Pinpoint the cell where the given text exists, returning its [x, y] midpoint coordinate. 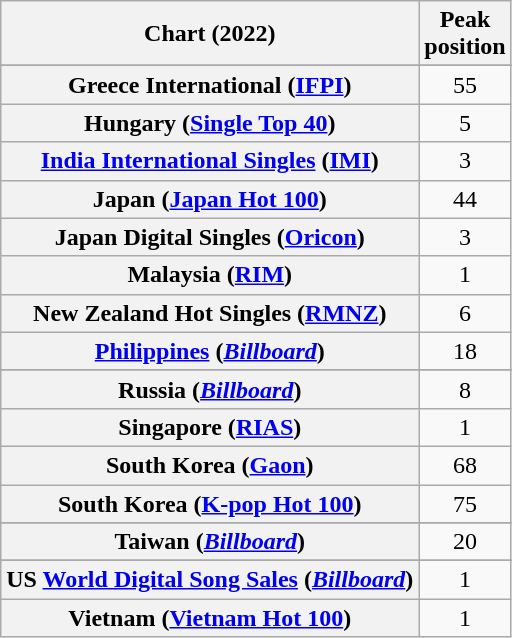
South Korea (K-pop Hot 100) [210, 503]
Chart (2022) [210, 34]
US World Digital Song Sales (Billboard) [210, 580]
5 [465, 123]
Philippines (Billboard) [210, 351]
6 [465, 313]
New Zealand Hot Singles (RMNZ) [210, 313]
18 [465, 351]
Japan Digital Singles (Oricon) [210, 237]
8 [465, 389]
44 [465, 199]
South Korea (Gaon) [210, 465]
Malaysia (RIM) [210, 275]
75 [465, 503]
Taiwan (Billboard) [210, 542]
India International Singles (IMI) [210, 161]
Singapore (RIAS) [210, 427]
Greece International (IFPI) [210, 85]
Japan (Japan Hot 100) [210, 199]
Vietnam (Vietnam Hot 100) [210, 618]
Hungary (Single Top 40) [210, 123]
20 [465, 542]
68 [465, 465]
Russia (Billboard) [210, 389]
Peakposition [465, 34]
55 [465, 85]
